Determine the (X, Y) coordinate at the center of the cell enclosing the given text.  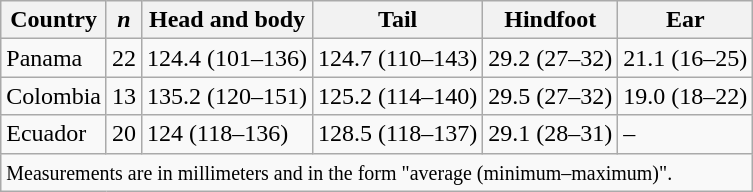
n (124, 20)
29.1 (28–31) (550, 134)
29.5 (27–32) (550, 96)
22 (124, 58)
21.1 (16–25) (686, 58)
Colombia (54, 96)
128.5 (118–137) (398, 134)
13 (124, 96)
124 (118–136) (228, 134)
124.4 (101–136) (228, 58)
125.2 (114–140) (398, 96)
Panama (54, 58)
20 (124, 134)
124.7 (110–143) (398, 58)
– (686, 134)
19.0 (18–22) (686, 96)
Hindfoot (550, 20)
Ecuador (54, 134)
Ear (686, 20)
135.2 (120–151) (228, 96)
29.2 (27–32) (550, 58)
Tail (398, 20)
Country (54, 20)
Head and body (228, 20)
Measurements are in millimeters and in the form "average (minimum–maximum)". (377, 172)
